Extract the (X, Y) coordinate from the center of the cell holding the provided text.  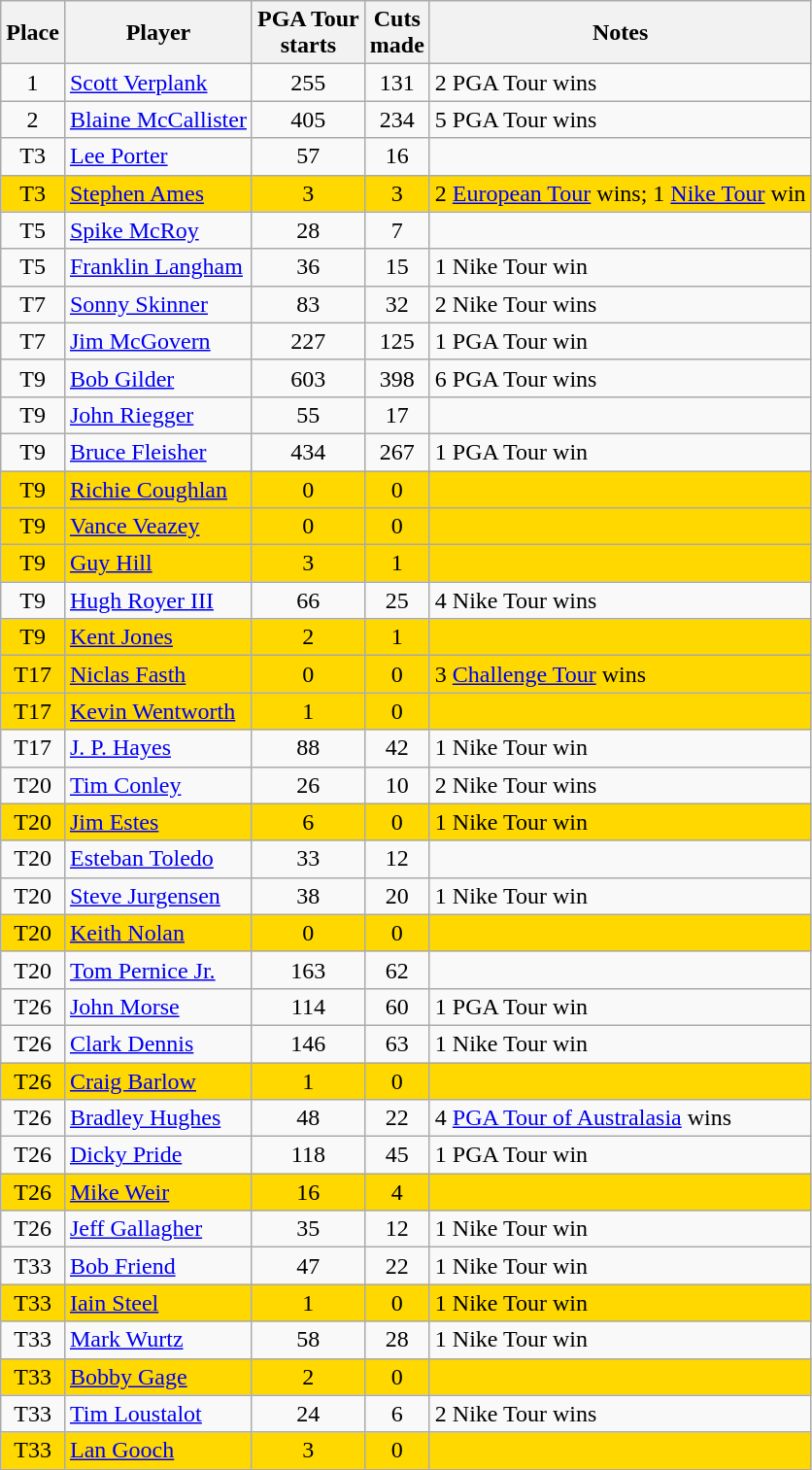
234 (396, 120)
Lan Gooch (157, 1451)
35 (308, 1229)
Craig Barlow (157, 1081)
Jim Estes (157, 822)
John Morse (157, 1007)
267 (396, 452)
63 (396, 1043)
Sonny Skinner (157, 304)
Steve Jurgensen (157, 896)
3 Challenge Tour wins (620, 674)
47 (308, 1266)
25 (396, 600)
Dicky Pride (157, 1155)
42 (396, 748)
603 (308, 378)
Bobby Gage (157, 1377)
32 (396, 304)
Kevin Wentworth (157, 711)
Esteban Toledo (157, 859)
Jim McGovern (157, 341)
J. P. Hayes (157, 748)
5 PGA Tour wins (620, 120)
4 (396, 1192)
17 (396, 415)
58 (308, 1340)
2 PGA Tour wins (620, 83)
Clark Dennis (157, 1043)
John Riegger (157, 415)
Iain Steel (157, 1303)
Spike McRoy (157, 230)
Tim Loustalot (157, 1414)
6 PGA Tour wins (620, 378)
Notes (620, 33)
434 (308, 452)
62 (396, 970)
15 (396, 267)
163 (308, 970)
60 (396, 1007)
Kent Jones (157, 637)
114 (308, 1007)
20 (396, 896)
255 (308, 83)
118 (308, 1155)
88 (308, 748)
26 (308, 785)
Niclas Fasth (157, 674)
45 (396, 1155)
Blaine McCallister (157, 120)
Franklin Langham (157, 267)
Mike Weir (157, 1192)
Keith Nolan (157, 933)
4 Nike Tour wins (620, 600)
55 (308, 415)
Player (157, 33)
Lee Porter (157, 156)
125 (396, 341)
Scott Verplank (157, 83)
146 (308, 1043)
24 (308, 1414)
Bob Gilder (157, 378)
Vance Veazey (157, 527)
83 (308, 304)
Jeff Gallagher (157, 1229)
10 (396, 785)
Guy Hill (157, 564)
33 (308, 859)
227 (308, 341)
Mark Wurtz (157, 1340)
Bob Friend (157, 1266)
Tom Pernice Jr. (157, 970)
405 (308, 120)
Tim Conley (157, 785)
Place (33, 33)
Stephen Ames (157, 193)
Richie Coughlan (157, 489)
131 (396, 83)
36 (308, 267)
38 (308, 896)
Bradley Hughes (157, 1118)
Bruce Fleisher (157, 452)
Cutsmade (396, 33)
2 European Tour wins; 1 Nike Tour win (620, 193)
Hugh Royer III (157, 600)
7 (396, 230)
398 (396, 378)
48 (308, 1118)
PGA Tourstarts (308, 33)
57 (308, 156)
4 PGA Tour of Australasia wins (620, 1118)
66 (308, 600)
